Output the [x, y] coordinate of the center of the cell containing the given text.  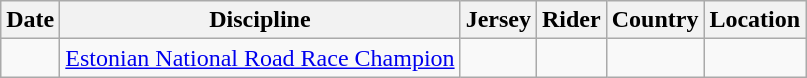
Country [655, 20]
Date [30, 20]
Discipline [260, 20]
Jersey [498, 20]
Location [755, 20]
Rider [571, 20]
Estonian National Road Race Champion [260, 58]
